Extract the (x, y) coordinate from the center of the cell holding the provided text.  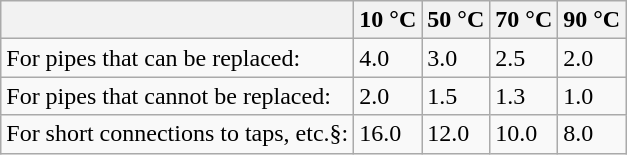
90 °C (592, 20)
50 °C (456, 20)
3.0 (456, 58)
16.0 (388, 134)
4.0 (388, 58)
10.0 (524, 134)
10 °C (388, 20)
1.5 (456, 96)
1.3 (524, 96)
1.0 (592, 96)
For pipes that can be replaced: (178, 58)
2.5 (524, 58)
12.0 (456, 134)
For pipes that cannot be replaced: (178, 96)
For short connections to taps, etc.§: (178, 134)
70 °C (524, 20)
8.0 (592, 134)
